Search for the cell housing the specified text and yield its [X, Y] center coordinate. 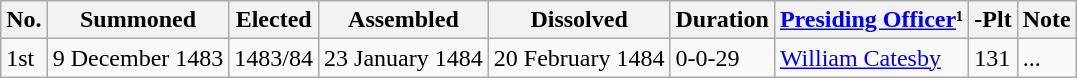
William Catesby [871, 58]
... [1046, 58]
-Plt [993, 20]
9 December 1483 [138, 58]
20 February 1484 [579, 58]
23 January 1484 [404, 58]
Dissolved [579, 20]
1483/84 [274, 58]
Duration [722, 20]
Summoned [138, 20]
0-0-29 [722, 58]
Presiding Officer¹ [871, 20]
131 [993, 58]
Note [1046, 20]
Assembled [404, 20]
Elected [274, 20]
No. [24, 20]
1st [24, 58]
